Scan for the cell matching the given text and deliver its (x, y) coordinate at center. 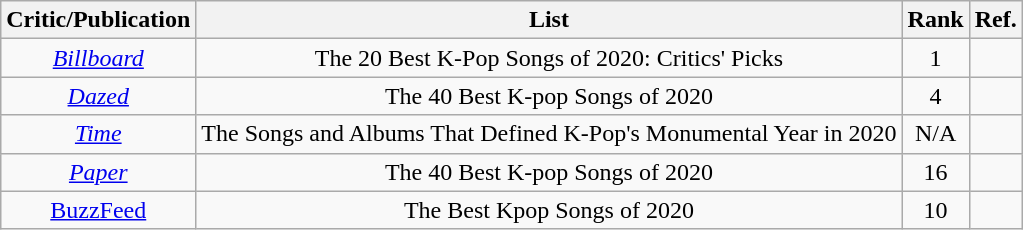
BuzzFeed (98, 210)
16 (936, 172)
N/A (936, 134)
Dazed (98, 96)
Paper (98, 172)
Critic/Publication (98, 20)
Rank (936, 20)
The Songs and Albums That Defined K-Pop's Monumental Year in 2020 (549, 134)
Time (98, 134)
Billboard (98, 58)
4 (936, 96)
10 (936, 210)
The Best Kpop Songs of 2020 (549, 210)
Ref. (996, 20)
1 (936, 58)
List (549, 20)
The 20 Best K-Pop Songs of 2020: Critics' Picks (549, 58)
